Extract the [X, Y] coordinate from the center of the cell holding the provided text.  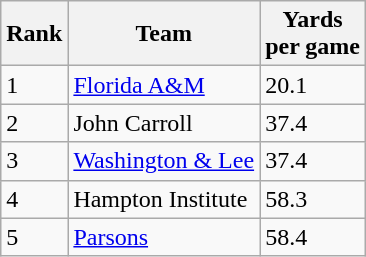
Rank [34, 34]
1 [34, 85]
3 [34, 161]
4 [34, 199]
5 [34, 237]
Parsons [164, 237]
2 [34, 123]
Washington & Lee [164, 161]
Florida A&M [164, 85]
Yardsper game [313, 34]
20.1 [313, 85]
Hampton Institute [164, 199]
John Carroll [164, 123]
Team [164, 34]
58.3 [313, 199]
58.4 [313, 237]
